From the cell containing the given text, extract its center point as (X, Y) coordinate. 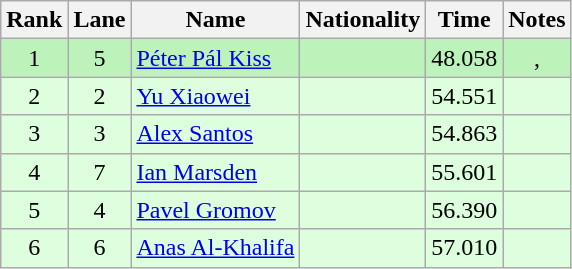
Name (216, 20)
Rank (34, 20)
Pavel Gromov (216, 210)
Ian Marsden (216, 172)
57.010 (464, 248)
54.551 (464, 96)
Notes (537, 20)
56.390 (464, 210)
1 (34, 58)
Anas Al-Khalifa (216, 248)
Lane (100, 20)
Yu Xiaowei (216, 96)
55.601 (464, 172)
, (537, 58)
Time (464, 20)
Alex Santos (216, 134)
48.058 (464, 58)
Nationality (363, 20)
Péter Pál Kiss (216, 58)
54.863 (464, 134)
7 (100, 172)
